Provide the [x, y] coordinate of the cell's center where the given text is located.  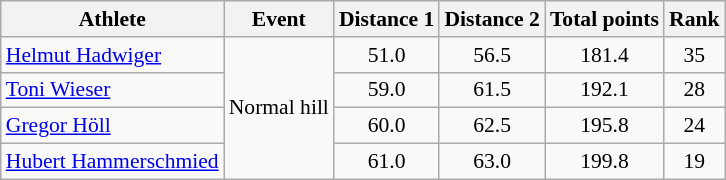
59.0 [386, 90]
51.0 [386, 55]
Gregor Höll [112, 126]
Rank [694, 19]
19 [694, 162]
Helmut Hadwiger [112, 55]
Hubert Hammerschmied [112, 162]
195.8 [604, 126]
199.8 [604, 162]
Toni Wieser [112, 90]
62.5 [492, 126]
35 [694, 55]
28 [694, 90]
Distance 1 [386, 19]
192.1 [604, 90]
Distance 2 [492, 19]
61.0 [386, 162]
61.5 [492, 90]
Normal hill [279, 108]
56.5 [492, 55]
63.0 [492, 162]
181.4 [604, 55]
24 [694, 126]
Total points [604, 19]
Event [279, 19]
Athlete [112, 19]
60.0 [386, 126]
